Detect which cell encompasses the target text, then output its (x, y) center coordinate. 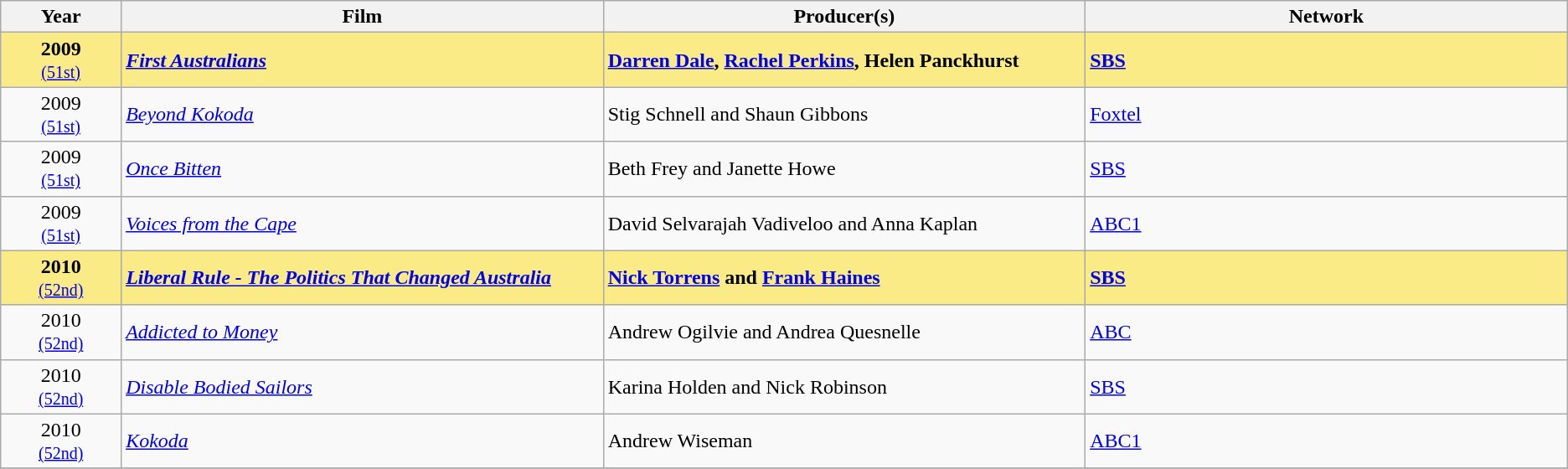
Andrew Ogilvie and Andrea Quesnelle (844, 332)
Karina Holden and Nick Robinson (844, 387)
Voices from the Cape (363, 223)
Liberal Rule - The Politics That Changed Australia (363, 278)
Producer(s) (844, 17)
Network (1327, 17)
Andrew Wiseman (844, 441)
Kokoda (363, 441)
First Australians (363, 60)
ABC (1327, 332)
Beth Frey and Janette Howe (844, 169)
Stig Schnell and Shaun Gibbons (844, 114)
Beyond Kokoda (363, 114)
Nick Torrens and Frank Haines (844, 278)
David Selvarajah Vadiveloo and Anna Kaplan (844, 223)
Addicted to Money (363, 332)
Disable Bodied Sailors (363, 387)
Year (61, 17)
Once Bitten (363, 169)
Film (363, 17)
Foxtel (1327, 114)
Darren Dale, Rachel Perkins, Helen Panckhurst (844, 60)
